Pinpoint the cell where the given text exists, returning its (X, Y) midpoint coordinate. 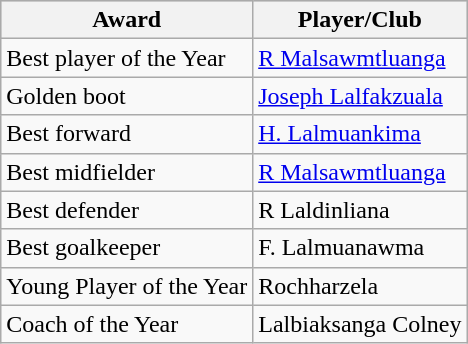
Best player of the Year (127, 58)
Rochharzela (360, 286)
Best defender (127, 210)
R Laldinliana (360, 210)
Joseph Lalfakzuala (360, 96)
F. Lalmuanawma (360, 248)
Best forward (127, 134)
H. Lalmuankima (360, 134)
Golden boot (127, 96)
Best midfielder (127, 172)
Lalbiaksanga Colney (360, 324)
Best goalkeeper (127, 248)
Award (127, 20)
Young Player of the Year (127, 286)
Coach of the Year (127, 324)
Player/Club (360, 20)
